Return [X, Y] of the center of cell containing provided text 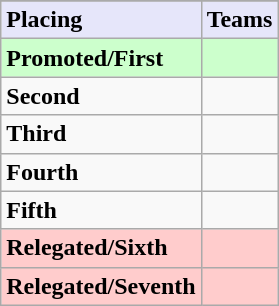
Promoted/First [101, 58]
Relegated/Seventh [101, 286]
Fourth [101, 172]
Relegated/Sixth [101, 248]
Third [101, 134]
Fifth [101, 210]
Second [101, 96]
Teams [240, 20]
Placing [101, 20]
